Pinpoint the cell where the given text exists, returning its [X, Y] midpoint coordinate. 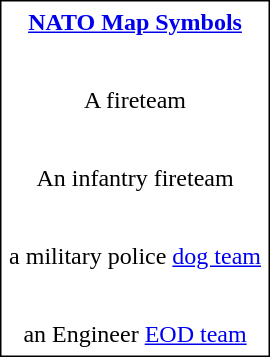
a military police dog team [136, 256]
An infantry fireteam [136, 178]
NATO Map Symbols [136, 22]
A fireteam [136, 100]
an Engineer EOD team [136, 334]
